Provide the (X, Y) coordinate of the cell's center where the given text is located.  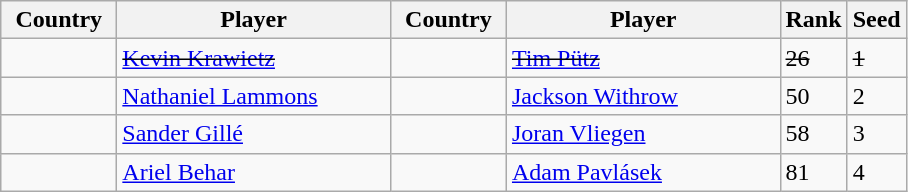
Ariel Behar (254, 172)
Sander Gillé (254, 134)
Nathaniel Lammons (254, 96)
Kevin Krawietz (254, 58)
Seed (876, 20)
Tim Pütz (643, 58)
Jackson Withrow (643, 96)
Rank (814, 20)
50 (814, 96)
2 (876, 96)
Adam Pavlásek (643, 172)
4 (876, 172)
81 (814, 172)
58 (814, 134)
1 (876, 58)
3 (876, 134)
Joran Vliegen (643, 134)
26 (814, 58)
